Detect which cell encompasses the target text, then output its (x, y) center coordinate. 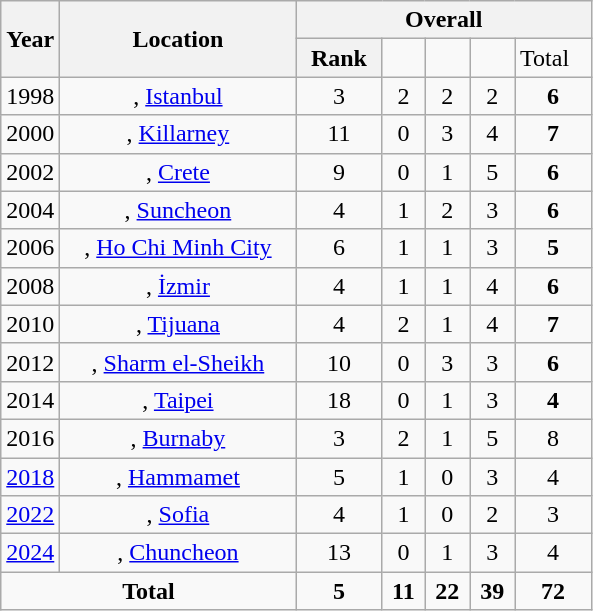
, Suncheon (178, 210)
2006 (30, 248)
2022 (30, 515)
2010 (30, 324)
, Sharm el-Sheikh (178, 362)
2024 (30, 553)
39 (492, 591)
, Hammamet (178, 477)
, Sofia (178, 515)
72 (554, 591)
2016 (30, 438)
8 (554, 438)
, Taipei (178, 400)
2012 (30, 362)
, Burnaby (178, 438)
Year (30, 39)
, Tijuana (178, 324)
2014 (30, 400)
22 (448, 591)
Overall (444, 20)
9 (339, 172)
2018 (30, 477)
, Killarney (178, 134)
, İzmir (178, 286)
2004 (30, 210)
, Chuncheon (178, 553)
18 (339, 400)
, Ho Chi Minh City (178, 248)
2002 (30, 172)
1998 (30, 96)
2008 (30, 286)
, Istanbul (178, 96)
Rank (339, 58)
10 (339, 362)
Location (178, 39)
13 (339, 553)
2000 (30, 134)
, Crete (178, 172)
